Search for the cell housing the specified text and yield its [x, y] center coordinate. 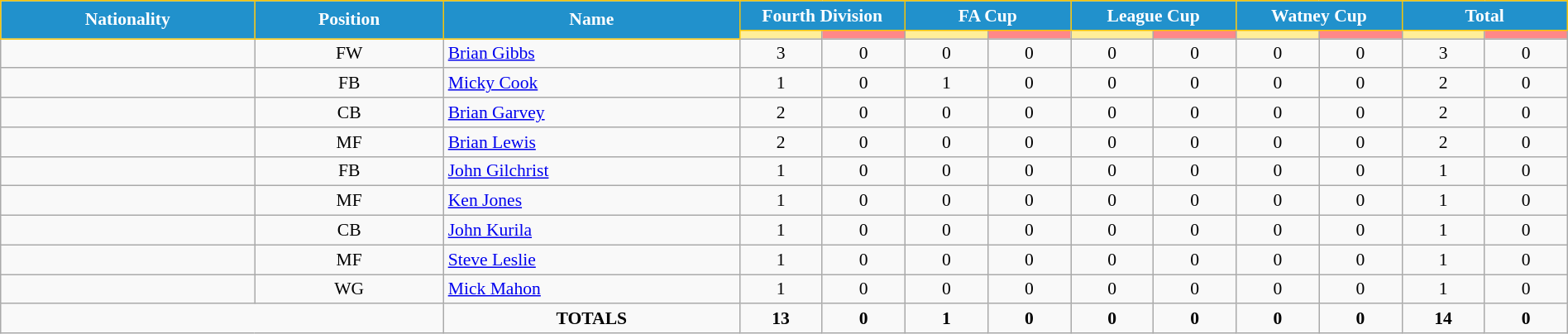
14 [1443, 319]
WG [349, 289]
Name [592, 20]
League Cup [1153, 16]
Mick Mahon [592, 289]
Fourth Division [822, 16]
TOTALS [592, 319]
John Gilchrist [592, 171]
Brian Lewis [592, 142]
Total [1484, 16]
Nationality [127, 20]
Position [349, 20]
FA Cup [987, 16]
13 [781, 319]
Steve Leslie [592, 260]
Ken Jones [592, 201]
Brian Gibbs [592, 54]
Brian Garvey [592, 112]
Watney Cup [1319, 16]
FW [349, 54]
John Kurila [592, 231]
Micky Cook [592, 83]
